Find where the given text appears and provide that cell's center as [X, Y] coordinate. 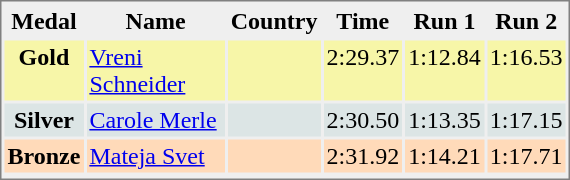
1:13.35 [444, 120]
Vreni Schneider [155, 70]
2:29.37 [362, 70]
Name [155, 20]
1:17.15 [526, 120]
2:30.50 [362, 120]
1:12.84 [444, 70]
Carole Merle [155, 120]
Time [362, 20]
2:31.92 [362, 156]
1:17.71 [526, 156]
Mateja Svet [155, 156]
Run 1 [444, 20]
1:14.21 [444, 156]
Medal [44, 20]
Gold [44, 70]
Run 2 [526, 20]
1:16.53 [526, 70]
Silver [44, 120]
Bronze [44, 156]
Country [274, 20]
